Find where the given text appears and provide that cell's center as (x, y) coordinate. 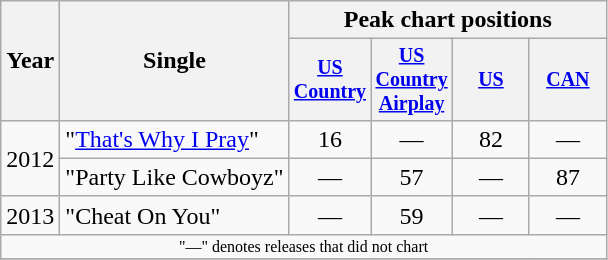
16 (330, 139)
2013 (30, 215)
87 (568, 177)
US (490, 80)
US Country (330, 80)
Year (30, 61)
"That's Why I Pray" (174, 139)
CAN (568, 80)
"Cheat On You" (174, 215)
57 (412, 177)
Peak chart positions (448, 20)
US Country Airplay (412, 80)
2012 (30, 158)
"—" denotes releases that did not chart (304, 246)
59 (412, 215)
82 (490, 139)
"Party Like Cowboyz" (174, 177)
Single (174, 61)
